Capture the cell that displays the provided text and extract its (x, y) central coordinate. 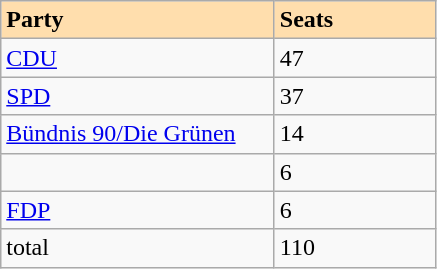
FDP (138, 210)
total (138, 248)
47 (354, 58)
CDU (138, 58)
37 (354, 96)
SPD (138, 96)
Party (138, 20)
110 (354, 248)
Seats (354, 20)
Bündnis 90/Die Grünen (138, 134)
14 (354, 134)
